For the text-containing cell, return its midpoint in (X, Y) coordinate format. 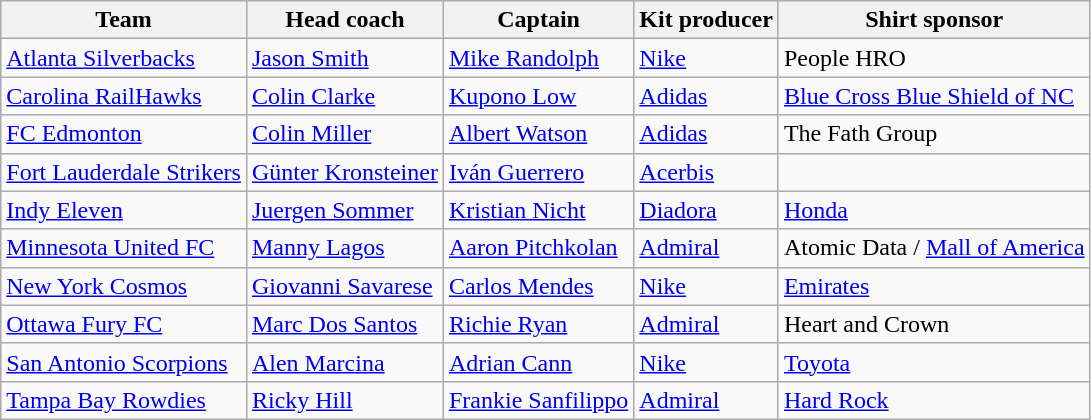
Mike Randolph (538, 58)
Carlos Mendes (538, 286)
Ottawa Fury FC (124, 324)
Diadora (706, 210)
Minnesota United FC (124, 248)
Heart and Crown (934, 324)
Iván Guerrero (538, 172)
Acerbis (706, 172)
Kristian Nicht (538, 210)
Blue Cross Blue Shield of NC (934, 96)
Atlanta Silverbacks (124, 58)
Emirates (934, 286)
Richie Ryan (538, 324)
Captain (538, 20)
Honda (934, 210)
The Fath Group (934, 134)
Fort Lauderdale Strikers (124, 172)
Frankie Sanfilippo (538, 400)
Alen Marcina (344, 362)
Adrian Cann (538, 362)
Aaron Pitchkolan (538, 248)
Team (124, 20)
Shirt sponsor (934, 20)
Hard Rock (934, 400)
Marc Dos Santos (344, 324)
Albert Watson (538, 134)
FC Edmonton (124, 134)
Ricky Hill (344, 400)
Giovanni Savarese (344, 286)
Colin Miller (344, 134)
Toyota (934, 362)
Head coach (344, 20)
Tampa Bay Rowdies (124, 400)
Jason Smith (344, 58)
Manny Lagos (344, 248)
Indy Eleven (124, 210)
People HRO (934, 58)
San Antonio Scorpions (124, 362)
Juergen Sommer (344, 210)
Kit producer (706, 20)
Günter Kronsteiner (344, 172)
Carolina RailHawks (124, 96)
New York Cosmos (124, 286)
Atomic Data / Mall of America (934, 248)
Colin Clarke (344, 96)
Kupono Low (538, 96)
